Detect which cell encompasses the target text, then output its [X, Y] center coordinate. 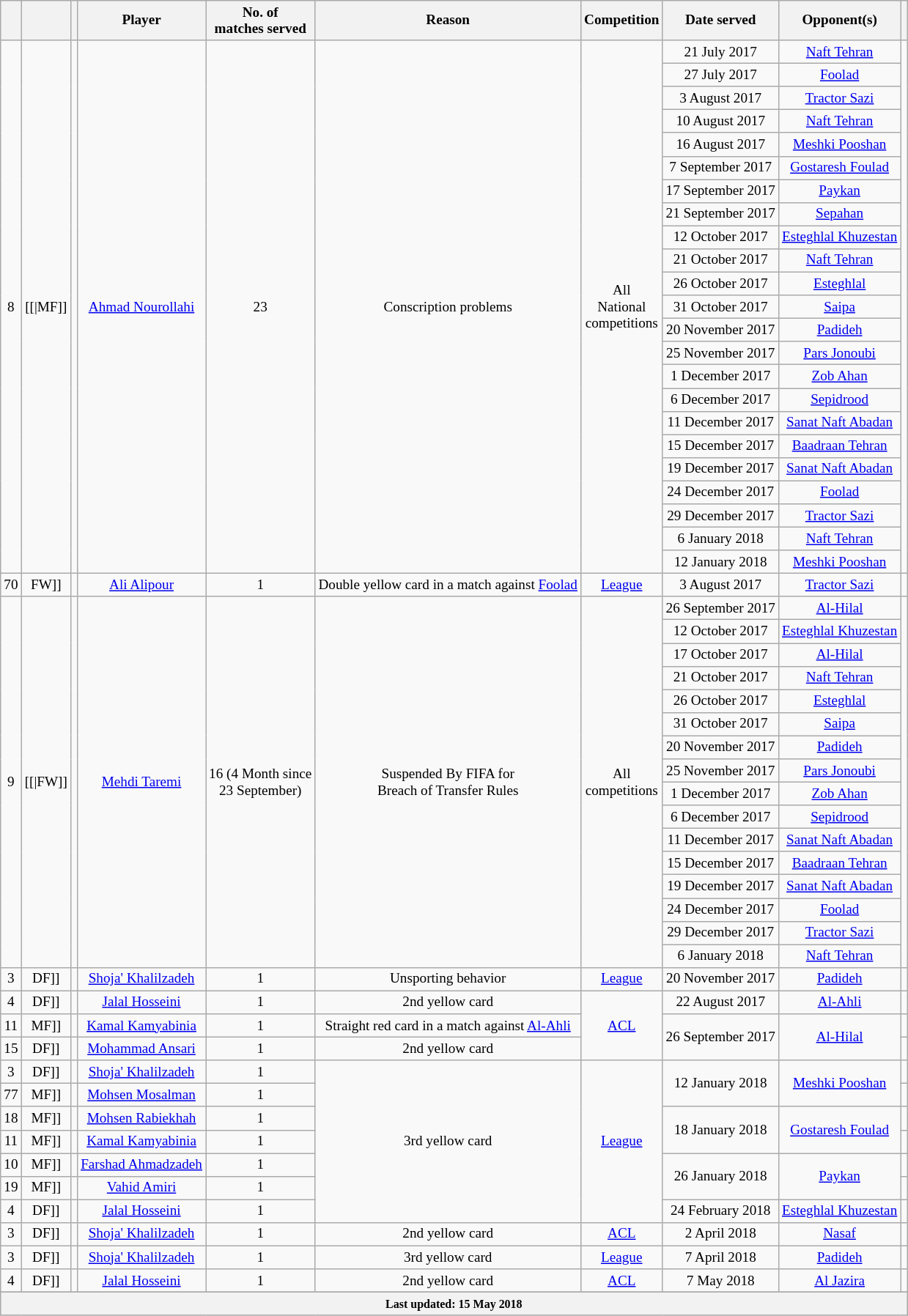
Mehdi Taremi [142, 782]
7 September 2017 [720, 168]
2 April 2018 [720, 1234]
17 September 2017 [720, 191]
Nasaf [839, 1234]
Vahid Amiri [142, 1188]
Mohammad Ansari [142, 1049]
Opponent(s) [839, 21]
Date served [720, 21]
Last updated: 15 May 2018 [454, 1304]
Sepahan [839, 214]
AllNationalcompetitions [621, 307]
Al Jazira [839, 1281]
[[|FW]] [45, 782]
16 (4 Month since23 September) [261, 782]
Mohsen Rabiekhah [142, 1118]
Allcompetitions [621, 782]
Reason [449, 21]
26 January 2018 [720, 1175]
Ali Alipour [142, 585]
Suspended By FIFA forBreach of Transfer Rules [449, 782]
Ahmad Nourollahi [142, 307]
15 [11, 1049]
Straight red card in a match against Al-Ahli [449, 1026]
7 May 2018 [720, 1281]
22 August 2017 [720, 1002]
16 August 2017 [720, 144]
7 April 2018 [720, 1257]
21 September 2017 [720, 214]
Al-Ahli [839, 1002]
Competition [621, 21]
10 August 2017 [720, 122]
17 October 2017 [720, 654]
Conscription problems [449, 307]
Unsporting behavior [449, 979]
21 July 2017 [720, 52]
9 [11, 782]
27 July 2017 [720, 75]
10 [11, 1164]
24 February 2018 [720, 1211]
Player [142, 21]
18 [11, 1118]
18 January 2018 [720, 1130]
No. of matches served [261, 21]
Farshad Ahmadzadeh [142, 1164]
77 [11, 1095]
19 [11, 1188]
23 [261, 307]
Mohsen Mosalman [142, 1095]
70 [11, 585]
FW]] [45, 585]
8 [11, 307]
Double yellow card in a match against Foolad [449, 585]
[[|MF]] [45, 307]
